Capture the cell that displays the provided text and extract its [X, Y] central coordinate. 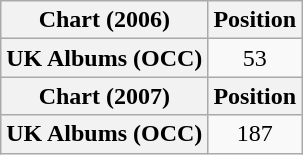
187 [255, 134]
Chart (2007) [104, 96]
Chart (2006) [104, 20]
53 [255, 58]
